Capture the cell that displays the provided text and extract its [x, y] central coordinate. 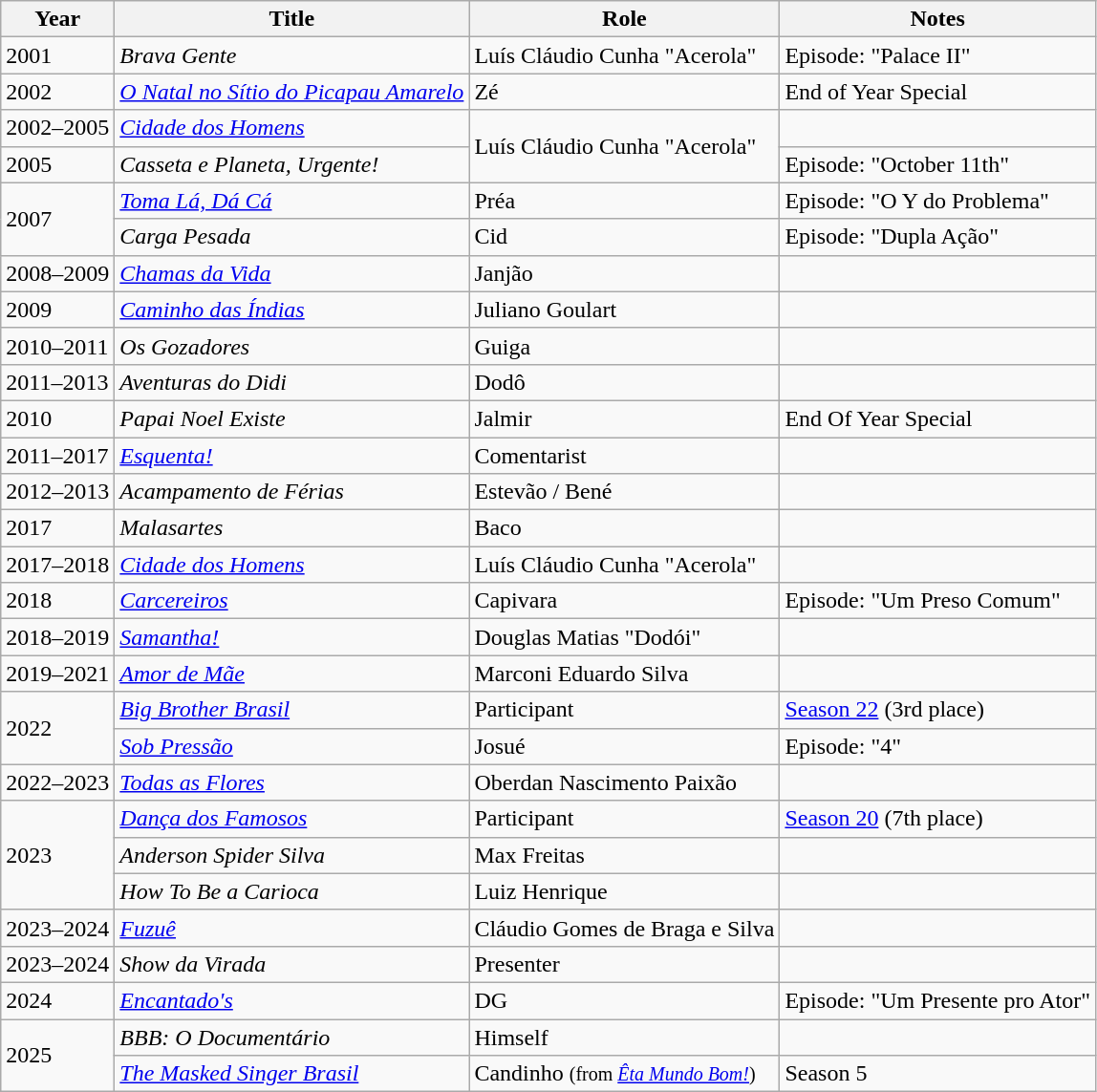
2001 [57, 55]
Baco [625, 528]
2007 [57, 219]
2019–2021 [57, 674]
Show da Virada [292, 964]
Carga Pesada [292, 237]
O Natal no Sítio do Picapau Amarelo [292, 92]
Season 5 [938, 1074]
Os Gozadores [292, 346]
Samantha! [292, 637]
2017–2018 [57, 565]
Max Freitas [625, 855]
Juliano Goulart [625, 310]
Janjão [625, 273]
Encantado's [292, 1000]
Anderson Spider Silva [292, 855]
Comentarist [625, 456]
Guiga [625, 346]
Zé [625, 92]
Amor de Mãe [292, 674]
Aventuras do Didi [292, 382]
Papai Noel Existe [292, 418]
Luiz Henrique [625, 891]
Episode: "October 11th" [938, 164]
Carcereiros [292, 601]
Jalmir [625, 418]
Cid [625, 237]
Oberdan Nascimento Paixão [625, 782]
Season 20 (7th place) [938, 819]
Cláudio Gomes de Braga e Silva [625, 928]
2017 [57, 528]
Caminho das Índias [292, 310]
2022–2023 [57, 782]
Role [625, 19]
End of Year Special [938, 92]
Episode: "Dupla Ação" [938, 237]
Episode: "O Y do Problema" [938, 201]
Acampamento de Férias [292, 492]
How To Be a Carioca [292, 891]
Himself [625, 1037]
2010–2011 [57, 346]
Episode: "Um Preso Comum" [938, 601]
2005 [57, 164]
Casseta e Planeta, Urgente! [292, 164]
Malasartes [292, 528]
2009 [57, 310]
Préa [625, 201]
Capivara [625, 601]
2018–2019 [57, 637]
Season 22 (3rd place) [938, 710]
2008–2009 [57, 273]
2012–2013 [57, 492]
Episode: "Um Presente pro Ator" [938, 1000]
Candinho (from Êta Mundo Bom!) [625, 1074]
Fuzuê [292, 928]
Notes [938, 19]
2018 [57, 601]
Brava Gente [292, 55]
Marconi Eduardo Silva [625, 674]
Dança dos Famosos [292, 819]
2011–2013 [57, 382]
Title [292, 19]
Presenter [625, 964]
Dodô [625, 382]
DG [625, 1000]
Big Brother Brasil [292, 710]
2002 [57, 92]
Sob Pressão [292, 746]
Estevão / Bené [625, 492]
Episode: "Palace II" [938, 55]
Year [57, 19]
2023 [57, 855]
2011–2017 [57, 456]
2002–2005 [57, 128]
Josué [625, 746]
2025 [57, 1055]
End Of Year Special [938, 418]
BBB: O Documentário [292, 1037]
Esquenta! [292, 456]
Douglas Matias "Dodói" [625, 637]
2010 [57, 418]
Chamas da Vida [292, 273]
2024 [57, 1000]
2022 [57, 728]
Todas as Flores [292, 782]
The Masked Singer Brasil [292, 1074]
Toma Lá, Dá Cá [292, 201]
Episode: "4" [938, 746]
